Locate the cell with the specified text and output its (X, Y) center coordinate. 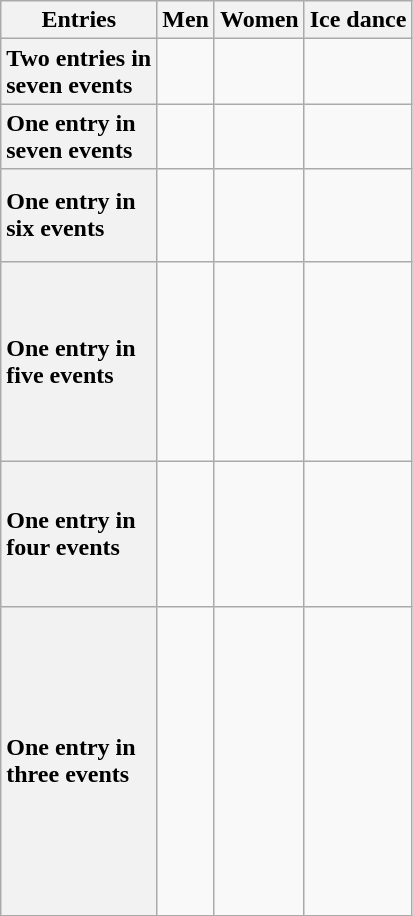
One entry inseven events (79, 136)
One entry infour events (79, 534)
Men (186, 20)
Ice dance (358, 20)
Women (259, 20)
Two entries inseven events (79, 72)
One entry infive events (79, 361)
One entry inthree events (79, 761)
One entry insix events (79, 215)
Entries (79, 20)
